Return the [X, Y] coordinate for the center point of the cell that contains the specified text.  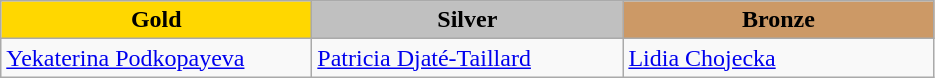
Bronze [778, 20]
Silver [468, 20]
Yekaterina Podkopayeva [156, 58]
Lidia Chojecka [778, 58]
Gold [156, 20]
Patricia Djaté-Taillard [468, 58]
